Search for the cell housing the specified text and yield its [X, Y] center coordinate. 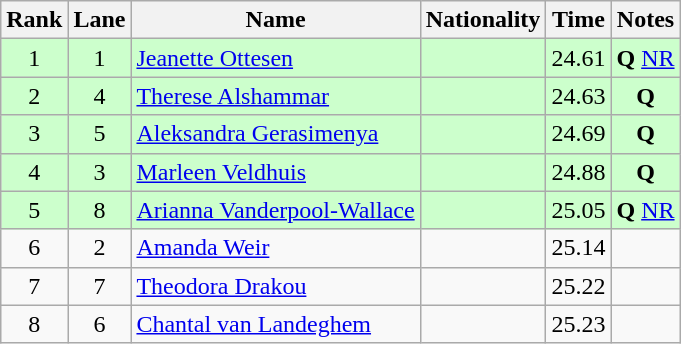
Nationality [483, 20]
Jeanette Ottesen [276, 58]
Marleen Veldhuis [276, 172]
Name [276, 20]
Notes [646, 20]
24.69 [578, 134]
25.05 [578, 210]
Theodora Drakou [276, 286]
25.23 [578, 324]
24.88 [578, 172]
Rank [34, 20]
Amanda Weir [276, 248]
24.61 [578, 58]
Lane [100, 20]
25.14 [578, 248]
Chantal van Landeghem [276, 324]
Arianna Vanderpool-Wallace [276, 210]
Time [578, 20]
24.63 [578, 96]
25.22 [578, 286]
Therese Alshammar [276, 96]
Aleksandra Gerasimenya [276, 134]
